Identify which cell holds the provided text, then report its (X, Y) central coordinate. 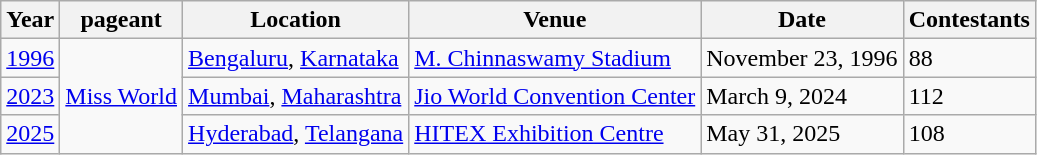
M. Chinnaswamy Stadium (555, 58)
2023 (30, 96)
112 (969, 96)
2025 (30, 134)
88 (969, 58)
Contestants (969, 20)
HITEX Exhibition Centre (555, 134)
Year (30, 20)
Miss World (122, 96)
Bengaluru, Karnataka (296, 58)
Mumbai, Maharashtra (296, 96)
Location (296, 20)
March 9, 2024 (802, 96)
Jio World Convention Center (555, 96)
Hyderabad, Telangana (296, 134)
pageant (122, 20)
November 23, 1996 (802, 58)
Venue (555, 20)
Date (802, 20)
108 (969, 134)
1996 (30, 58)
May 31, 2025 (802, 134)
